For the text-containing cell, return its midpoint in (x, y) coordinate format. 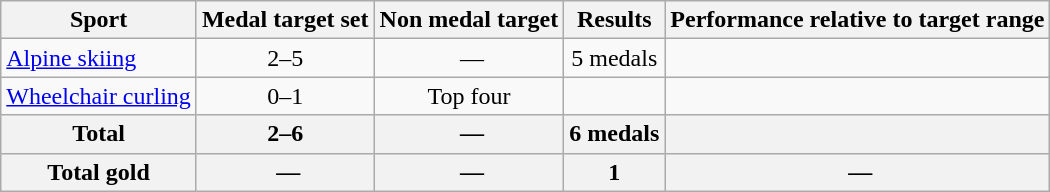
0–1 (285, 96)
Medal target set (285, 20)
Total (99, 134)
6 medals (614, 134)
2–6 (285, 134)
Non medal target (469, 20)
2–5 (285, 58)
Wheelchair curling (99, 96)
Top four (469, 96)
1 (614, 172)
5 medals (614, 58)
Results (614, 20)
Performance relative to target range (858, 20)
Sport (99, 20)
Alpine skiing (99, 58)
Total gold (99, 172)
